Capture the cell that displays the provided text and extract its [x, y] central coordinate. 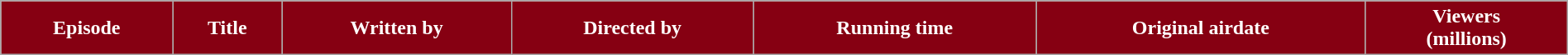
Title [227, 28]
Episode [87, 28]
Viewers(millions) [1466, 28]
Running time [895, 28]
Original airdate [1201, 28]
Directed by [632, 28]
Written by [397, 28]
